Capture the cell that displays the provided text and extract its (x, y) central coordinate. 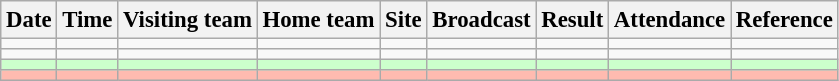
Site (404, 20)
Attendance (670, 20)
Broadcast (482, 20)
Time (88, 20)
Date (29, 20)
Reference (785, 20)
Result (572, 20)
Visiting team (188, 20)
Home team (318, 20)
